Output the [X, Y] coordinate of the center of the cell containing the given text.  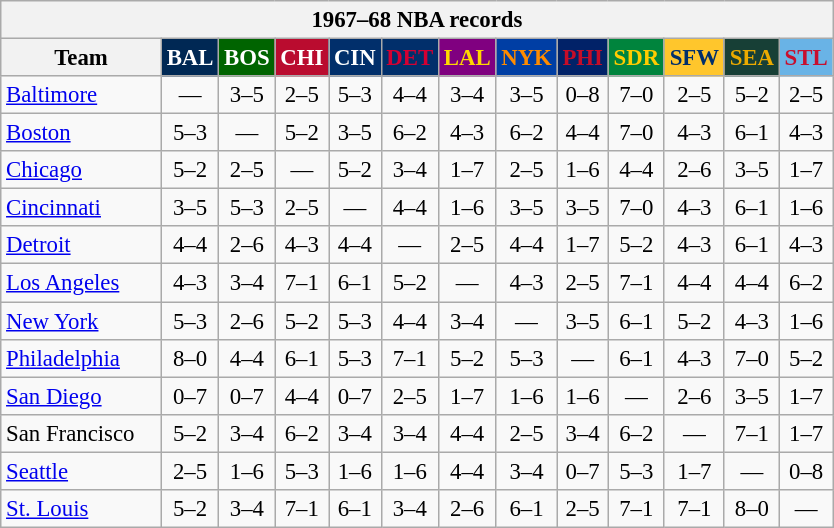
PHI [582, 58]
San Francisco [82, 433]
BAL [190, 58]
NYK [526, 58]
CHI [302, 58]
Cincinnati [82, 208]
Boston [82, 133]
SDR [636, 58]
Team [82, 58]
SEA [752, 58]
BOS [247, 58]
Seattle [82, 471]
DET [410, 58]
Philadelphia [82, 358]
New York [82, 321]
San Diego [82, 396]
SFW [694, 58]
Chicago [82, 170]
Baltimore [82, 95]
St. Louis [82, 509]
CIN [355, 58]
Los Angeles [82, 283]
LAL [466, 58]
Detroit [82, 245]
STL [806, 58]
1967–68 NBA records [417, 20]
